Return (x, y) of the center of cell containing provided text 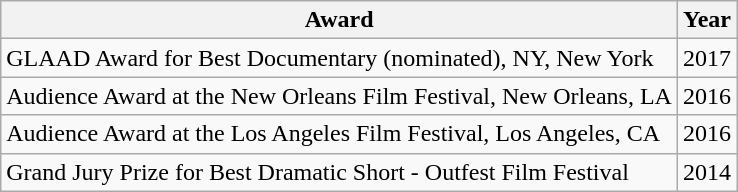
Year (706, 20)
Audience Award at the New Orleans Film Festival, New Orleans, LA (340, 96)
GLAAD Award for Best Documentary (nominated), NY, New York (340, 58)
Audience Award at the Los Angeles Film Festival, Los Angeles, CA (340, 134)
Award (340, 20)
Grand Jury Prize for Best Dramatic Short - Outfest Film Festival (340, 172)
2017 (706, 58)
2014 (706, 172)
